Return the (X, Y) coordinate for the center point of the cell that contains the specified text.  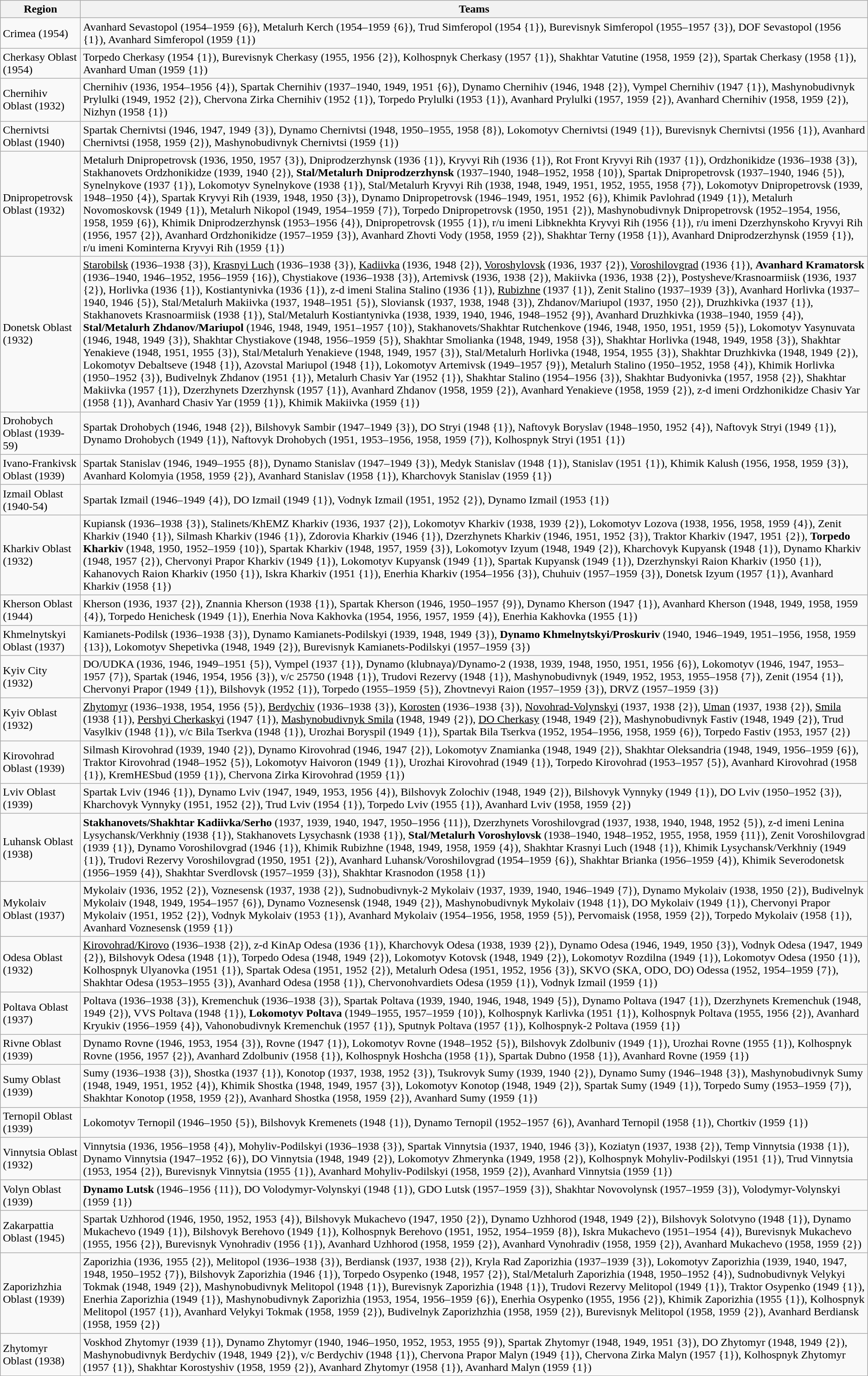
Kherson Oblast (1944) (41, 610)
Teams (474, 9)
Rivne Oblast (1939) (41, 1050)
Kirovohrad Oblast (1939) (41, 762)
Lviv Oblast (1939) (41, 798)
Kyiv Oblast (1932) (41, 720)
Khmelnytskyi Oblast (1937) (41, 640)
Chernivtsi Oblast (1940) (41, 136)
Zakarpattia Oblast (1945) (41, 1231)
Donetsk Oblast (1932) (41, 334)
Zaporizhzhia Oblast (1939) (41, 1293)
Sumy Oblast (1939) (41, 1086)
Ternopil Oblast (1939) (41, 1122)
Kyiv City (1932) (41, 677)
Volyn Oblast (1939) (41, 1195)
Mykolaiv Oblast (1937) (41, 909)
Vinnytsia Oblast (1932) (41, 1159)
Odesa Oblast (1932) (41, 964)
Drohobych Oblast (1939-59) (41, 433)
Cherkasy Oblast (1954) (41, 63)
Spartak Izmail (1946–1949 {4}), DO Izmail (1949 {1}), Vodnyk Izmail (1951, 1952 {2}), Dynamo Izmail (1953 {1}) (474, 500)
Crimea (1954) (41, 33)
Kharkiv Oblast (1932) (41, 554)
Poltava Oblast (1937) (41, 1013)
Ivano-Frankivsk Oblast (1939) (41, 469)
Chernihiv Oblast (1932) (41, 100)
Zhytomyr Oblast (1938) (41, 1355)
Izmail Oblast (1940-54) (41, 500)
Luhansk Oblast (1938) (41, 847)
Region (41, 9)
Dnipropetrovsk Oblast (1932) (41, 204)
